Output the (X, Y) coordinate of the center of the cell containing the given text.  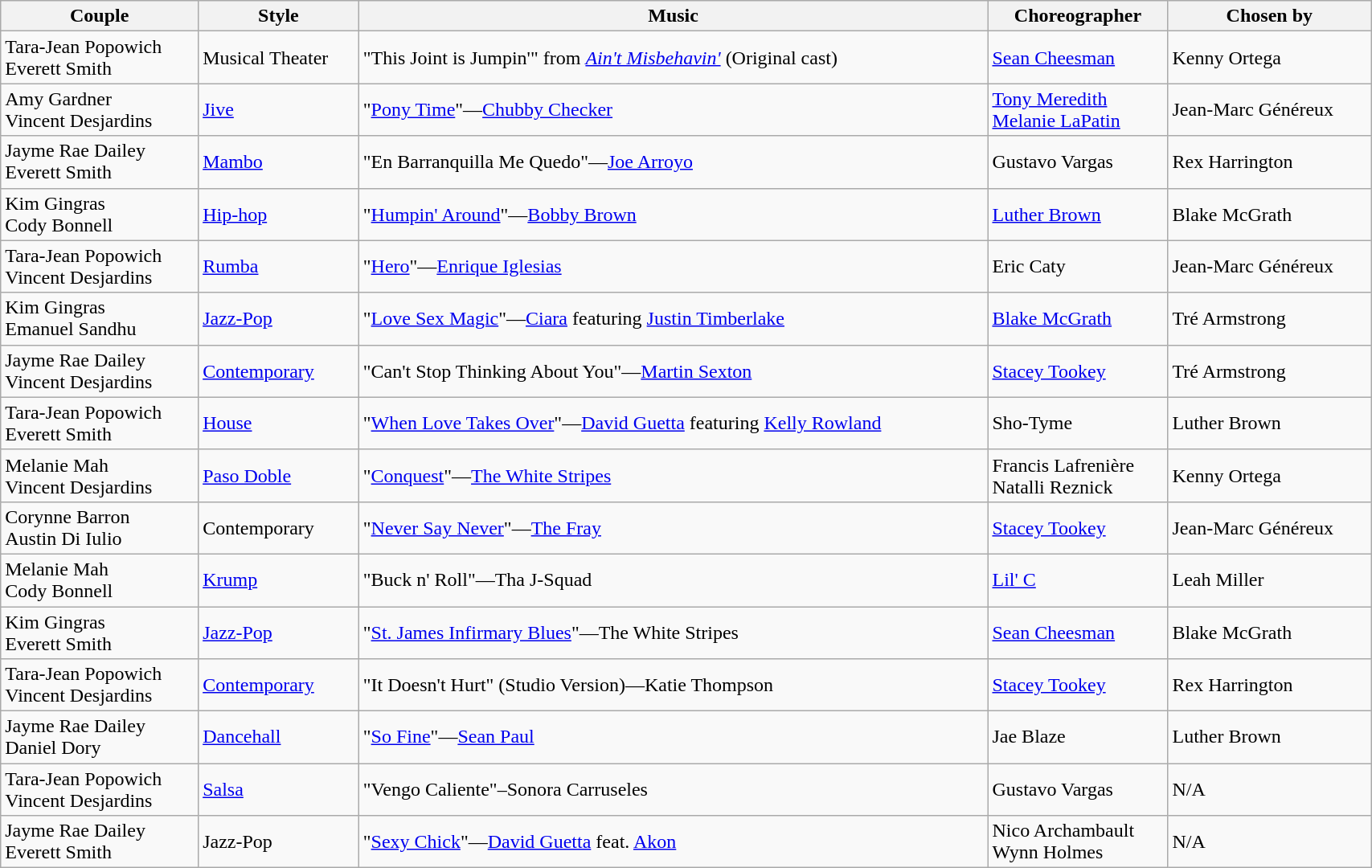
Music (674, 16)
Hip-hop (279, 214)
Melanie MahVincent Desjardins (100, 476)
"Love Sex Magic"—Ciara featuring Justin Timberlake (674, 318)
Musical Theater (279, 58)
Jive (279, 109)
Krump (279, 580)
"Hero"—Enrique Iglesias (674, 267)
"Pony Time"—Chubby Checker (674, 109)
"Vengo Caliente"–Sonora Carruseles (674, 789)
Nico ArchambaultWynn Holmes (1078, 842)
"Can't Stop Thinking About You"—Martin Sexton (674, 371)
Francis LafrenièreNatalli Reznick (1078, 476)
Tony MeredithMelanie LaPatin (1078, 109)
"Conquest"—The White Stripes (674, 476)
Corynne BarronAustin Di Iulio (100, 527)
Kim GingrasEverett Smith (100, 632)
"When Love Takes Over"—David Guetta featuring Kelly Rowland (674, 423)
Jae Blaze (1078, 738)
Rumba (279, 267)
Lil' C (1078, 580)
Sho-Tyme (1078, 423)
Kim GingrasCody Bonnell (100, 214)
Paso Doble (279, 476)
"St. James Infirmary Blues"—The White Stripes (674, 632)
Leah Miller (1270, 580)
Dancehall (279, 738)
"Sexy Chick"—David Guetta feat. Akon (674, 842)
"So Fine"—Sean Paul (674, 738)
"It Doesn't Hurt" (Studio Version)—Katie Thompson (674, 685)
"En Barranquilla Me Quedo"—Joe Arroyo (674, 162)
Jayme Rae DaileyVincent Desjardins (100, 371)
Chosen by (1270, 16)
"Never Say Never"—The Fray (674, 527)
Choreographer (1078, 16)
Melanie MahCody Bonnell (100, 580)
Amy GardnerVincent Desjardins (100, 109)
Style (279, 16)
Couple (100, 16)
House (279, 423)
"Buck n' Roll"—Tha J-Squad (674, 580)
"Humpin' Around"—Bobby Brown (674, 214)
"This Joint is Jumpin'" from Ain't Misbehavin' (Original cast) (674, 58)
Kim GingrasEmanuel Sandhu (100, 318)
Eric Caty (1078, 267)
Salsa (279, 789)
Mambo (279, 162)
Jayme Rae DaileyDaniel Dory (100, 738)
